From the cell containing the given text, extract its center point as [X, Y] coordinate. 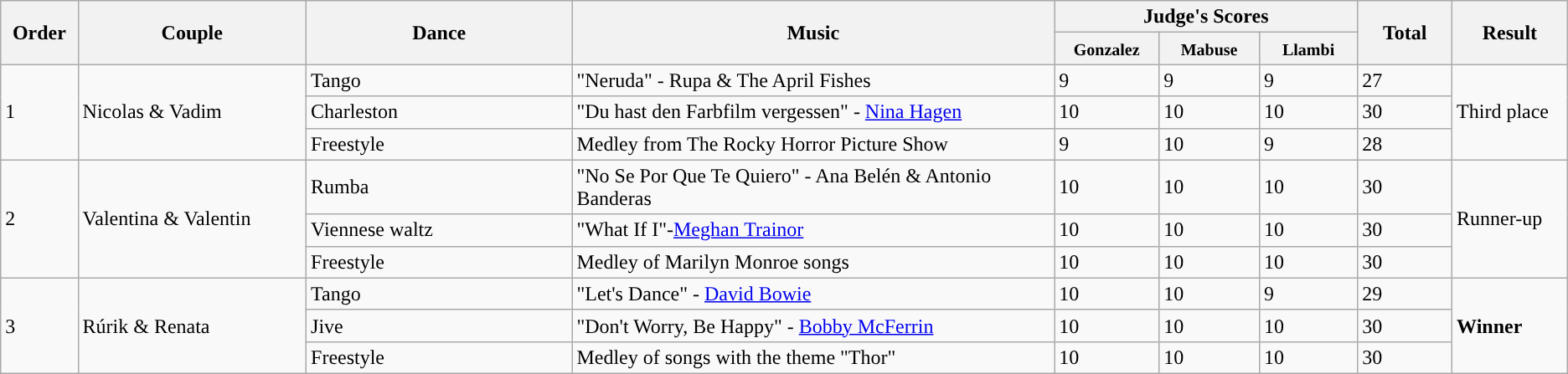
Dance [439, 33]
Valentina & Valentin [192, 219]
Runner-up [1510, 219]
"Du hast den Farbfilm vergessen" - Nina Hagen [813, 112]
"No Se Por Que Te Quiero" - Ana Belén & Antonio Banderas [813, 187]
Total [1406, 33]
Nicolas & Vadim [192, 112]
Rumba [439, 187]
28 [1406, 144]
"Neruda" - Rupa & The April Fishes [813, 80]
Medley from The Rocky Horror Picture Show [813, 144]
Charleston [439, 112]
Rúrik & Renata [192, 325]
Music [813, 33]
29 [1406, 294]
Couple [192, 33]
3 [39, 325]
Result [1510, 33]
27 [1406, 80]
Order [39, 33]
Judge's Scores [1206, 17]
Gonzalez [1107, 49]
Third place [1510, 112]
Medley of Marilyn Monroe songs [813, 262]
2 [39, 219]
1 [39, 112]
Viennese waltz [439, 230]
"What If I"-Meghan Trainor [813, 230]
Jive [439, 325]
"Let's Dance" - David Bowie [813, 294]
Medley of songs with the theme "Thor" [813, 357]
"Don't Worry, Be Happy" - Bobby McFerrin [813, 325]
Mabuse [1210, 49]
Llambi [1308, 49]
Winner [1510, 325]
